From the cell containing the given text, extract its center point as [x, y] coordinate. 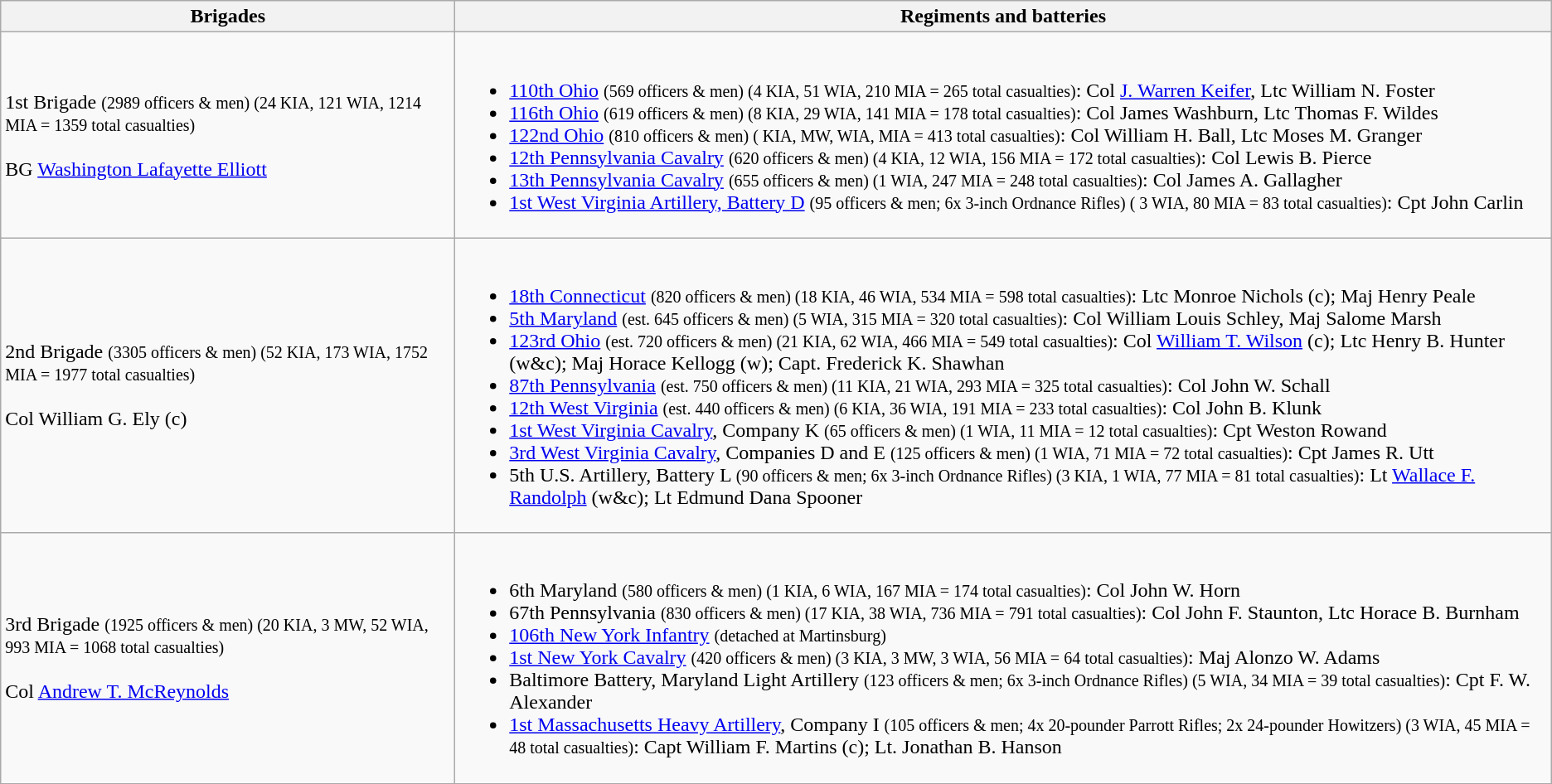
1st Brigade (2989 officers & men) (24 KIA, 121 WIA, 1214 MIA = 1359 total casualties) BG Washington Lafayette Elliott [228, 135]
Brigades [228, 17]
3rd Brigade (1925 officers & men) (20 KIA, 3 MW, 52 WIA, 993 MIA = 1068 total casualties) Col Andrew T. McReynolds [228, 658]
Regiments and batteries [1003, 17]
2nd Brigade (3305 officers & men) (52 KIA, 173 WIA, 1752 MIA = 1977 total casualties) Col William G. Ely (c) [228, 385]
